Output the [X, Y] coordinate of the center of the cell containing the given text.  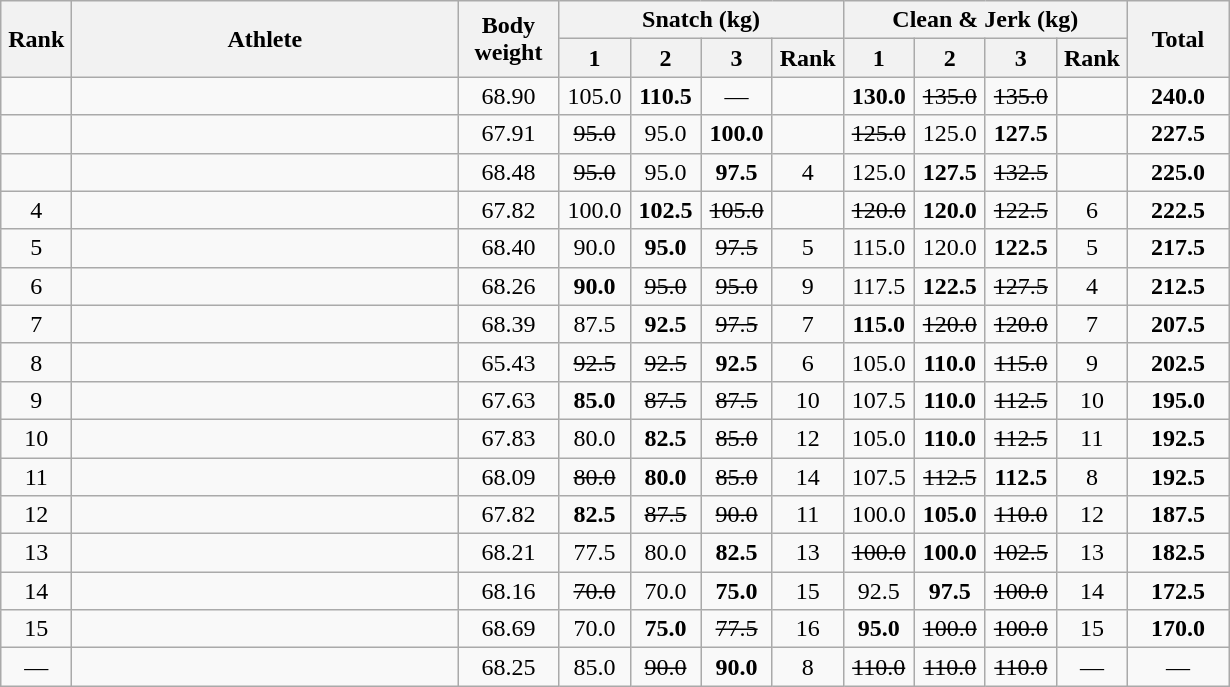
117.5 [878, 286]
68.25 [508, 667]
68.40 [508, 248]
Snatch (kg) [701, 20]
172.5 [1178, 591]
65.43 [508, 362]
Body weight [508, 39]
225.0 [1178, 172]
67.63 [508, 400]
68.39 [508, 324]
68.21 [508, 553]
68.69 [508, 629]
195.0 [1178, 400]
227.5 [1178, 134]
182.5 [1178, 553]
130.0 [878, 96]
132.5 [1020, 172]
68.16 [508, 591]
170.0 [1178, 629]
Clean & Jerk (kg) [985, 20]
68.26 [508, 286]
187.5 [1178, 515]
68.09 [508, 477]
212.5 [1178, 286]
240.0 [1178, 96]
Total [1178, 39]
16 [808, 629]
207.5 [1178, 324]
110.5 [666, 96]
217.5 [1178, 248]
222.5 [1178, 210]
68.48 [508, 172]
67.83 [508, 438]
Athlete [265, 39]
202.5 [1178, 362]
67.91 [508, 134]
68.90 [508, 96]
